Capture the cell that displays the provided text and extract its (X, Y) central coordinate. 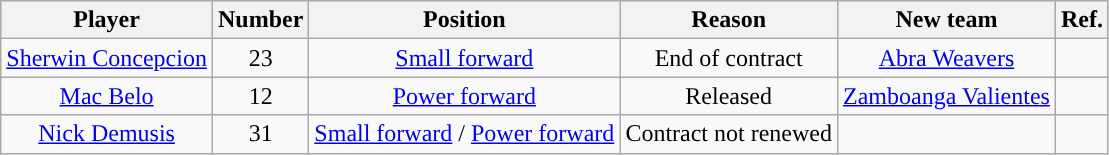
Number (260, 20)
Ref. (1082, 20)
Sherwin Concepcion (107, 58)
Position (464, 20)
Player (107, 20)
Reason (729, 20)
Mac Belo (107, 96)
23 (260, 58)
12 (260, 96)
End of contract (729, 58)
31 (260, 134)
Abra Weavers (947, 58)
Released (729, 96)
Small forward (464, 58)
Nick Demusis (107, 134)
New team (947, 20)
Contract not renewed (729, 134)
Power forward (464, 96)
Small forward / Power forward (464, 134)
Zamboanga Valientes (947, 96)
